Locate the cell with the specified text and output its [x, y] center coordinate. 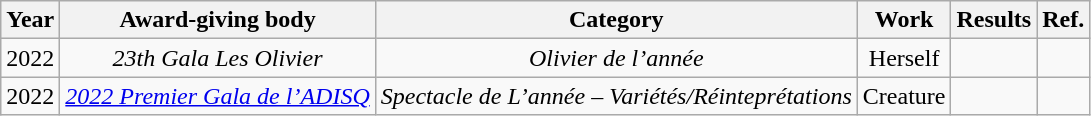
Work [904, 20]
2022 Premier Gala de l’ADISQ [218, 96]
23th Gala Les Olivier [218, 58]
Creature [904, 96]
Herself [904, 58]
Olivier de l’année [616, 58]
Ref. [1064, 20]
Year [30, 20]
Spectacle de L’année – Variétés/Réinteprétations [616, 96]
Award-giving body [218, 20]
Results [994, 20]
Category [616, 20]
